Determine the (x, y) coordinate at the center of the cell enclosing the given text.  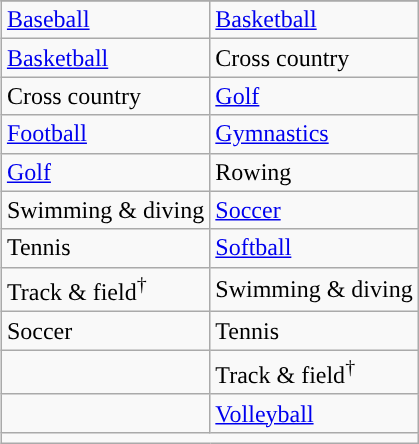
Softball (314, 248)
Baseball (105, 20)
Volleyball (314, 413)
Football (105, 134)
Rowing (314, 172)
Gymnastics (314, 134)
